Detect which cell encompasses the target text, then output its [x, y] center coordinate. 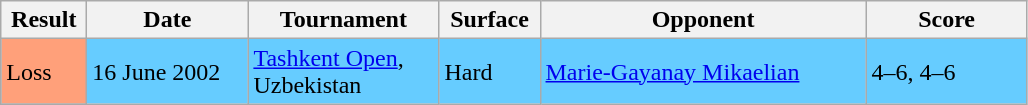
4–6, 4–6 [946, 72]
Date [168, 20]
Opponent [703, 20]
Tashkent Open, Uzbekistan [344, 72]
Score [946, 20]
Surface [490, 20]
Loss [44, 72]
Result [44, 20]
Hard [490, 72]
Marie-Gayanay Mikaelian [703, 72]
16 June 2002 [168, 72]
Tournament [344, 20]
